Capture the cell that displays the provided text and extract its [x, y] central coordinate. 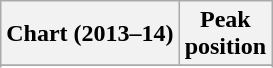
Peakposition [225, 34]
Chart (2013–14) [90, 34]
